Search for the cell housing the specified text and yield its (x, y) center coordinate. 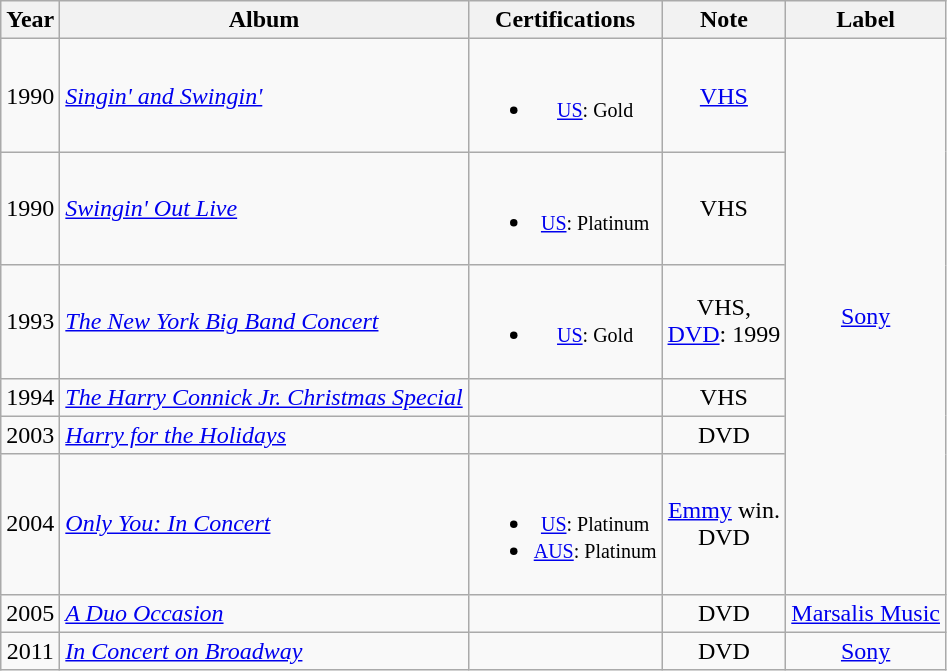
A Duo Occasion (264, 613)
Emmy win. DVD (724, 524)
VHS, DVD: 1999 (724, 322)
1994 (30, 397)
In Concert on Broadway (264, 651)
Note (724, 20)
Marsalis Music (866, 613)
US: Platinum (565, 208)
2003 (30, 435)
Certifications (565, 20)
Album (264, 20)
2005 (30, 613)
Singin' and Swingin' (264, 96)
2011 (30, 651)
Label (866, 20)
1993 (30, 322)
Year (30, 20)
Swingin' Out Live (264, 208)
The New York Big Band Concert (264, 322)
US: PlatinumAUS: Platinum (565, 524)
Only You: In Concert (264, 524)
Harry for the Holidays (264, 435)
2004 (30, 524)
The Harry Connick Jr. Christmas Special (264, 397)
